Identify which cell holds the provided text, then report its [x, y] central coordinate. 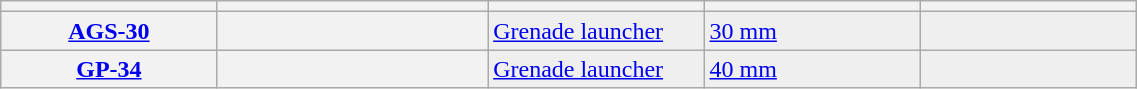
40 mm [812, 69]
AGS-30 [109, 31]
30 mm [812, 31]
GP-34 [109, 69]
